Extract the (x, y) coordinate from the center of the cell holding the provided text.  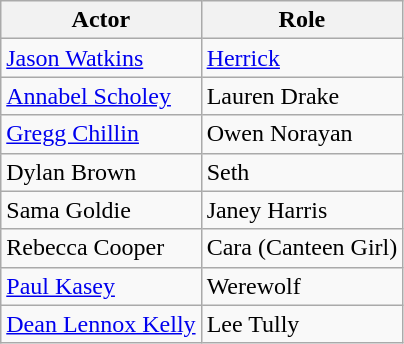
Herrick (302, 58)
Seth (302, 172)
Role (302, 20)
Actor (101, 20)
Gregg Chillin (101, 134)
Annabel Scholey (101, 96)
Owen Norayan (302, 134)
Rebecca Cooper (101, 248)
Janey Harris (302, 210)
Lee Tully (302, 324)
Cara (Canteen Girl) (302, 248)
Sama Goldie (101, 210)
Paul Kasey (101, 286)
Dylan Brown (101, 172)
Jason Watkins (101, 58)
Lauren Drake (302, 96)
Werewolf (302, 286)
Dean Lennox Kelly (101, 324)
